Scan for the cell matching the given text and deliver its (x, y) coordinate at center. 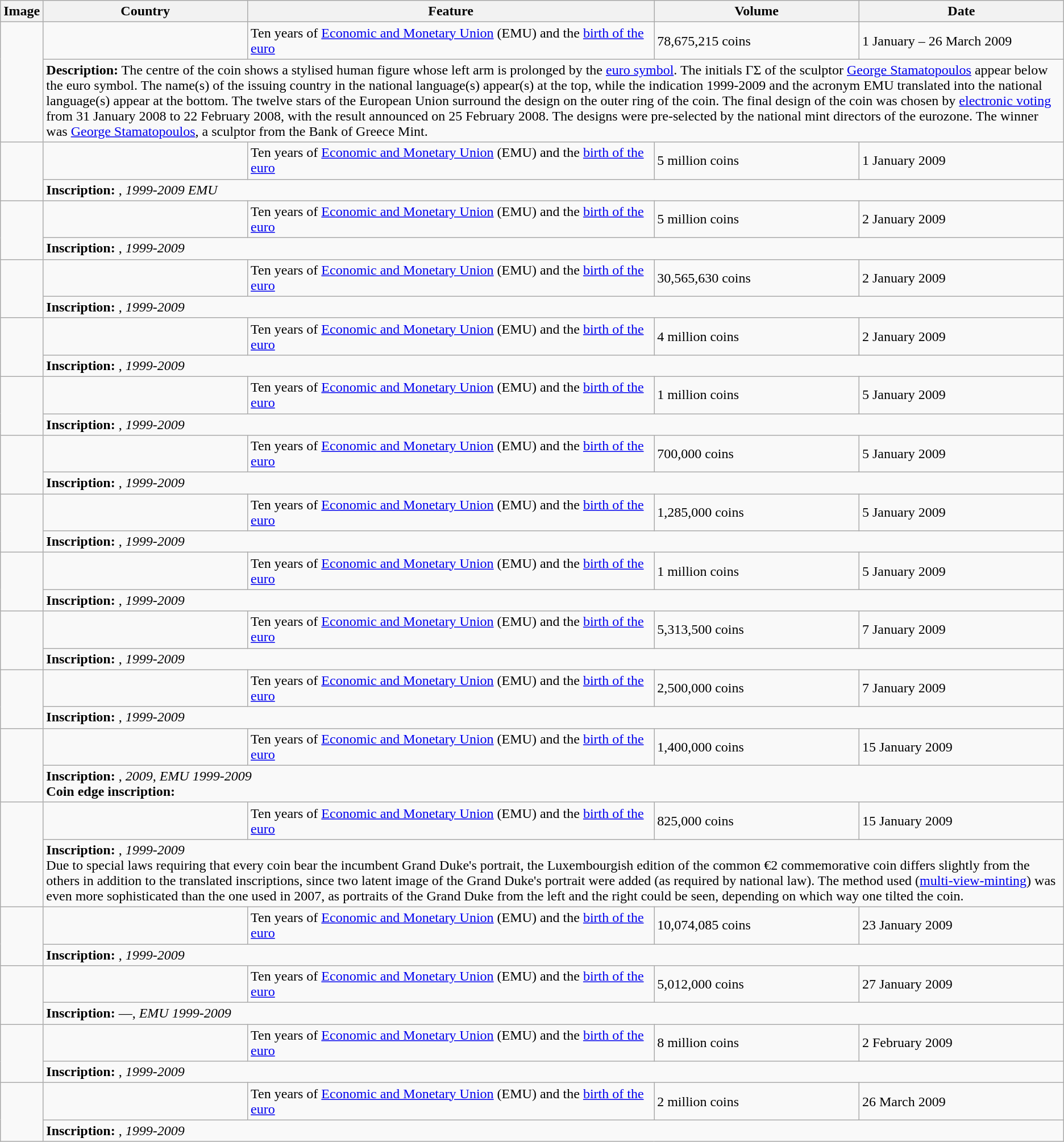
Inscription: , 1999-2009 EMU (554, 190)
27 January 2009 (961, 985)
8 million coins (757, 1043)
Inscription: , 2009, EMU 1999-2009Coin edge inscription: (554, 783)
Image (22, 11)
23 January 2009 (961, 925)
1,285,000 coins (757, 513)
Volume (757, 11)
700,000 coins (757, 454)
78,675,215 coins (757, 41)
30,565,630 coins (757, 277)
2,500,000 coins (757, 688)
825,000 coins (757, 821)
10,074,085 coins (757, 925)
Country (146, 11)
5,012,000 coins (757, 985)
5,313,500 coins (757, 630)
Feature (451, 11)
Inscription: ––, EMU 1999-2009 (554, 1014)
Date (961, 11)
4 million coins (757, 337)
1,400,000 coins (757, 747)
2 million coins (757, 1102)
2 February 2009 (961, 1043)
26 March 2009 (961, 1102)
1 January 2009 (961, 160)
1 January – 26 March 2009 (961, 41)
